Extract the [x, y] coordinate from the center of the cell holding the provided text.  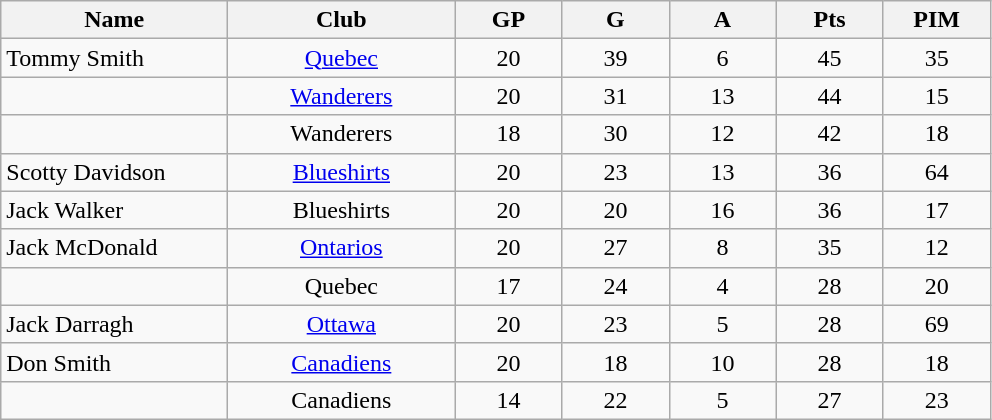
Ontarios [342, 248]
Jack Walker [114, 210]
22 [616, 400]
6 [722, 58]
G [616, 20]
42 [830, 134]
GP [508, 20]
Jack McDonald [114, 248]
15 [936, 96]
Ottawa [342, 324]
Name [114, 20]
44 [830, 96]
24 [616, 286]
14 [508, 400]
Scotty Davidson [114, 172]
16 [722, 210]
4 [722, 286]
Tommy Smith [114, 58]
8 [722, 248]
30 [616, 134]
PIM [936, 20]
A [722, 20]
Club [342, 20]
39 [616, 58]
10 [722, 362]
Don Smith [114, 362]
64 [936, 172]
45 [830, 58]
69 [936, 324]
Jack Darragh [114, 324]
Pts [830, 20]
31 [616, 96]
